For the text-containing cell, return its midpoint in (x, y) coordinate format. 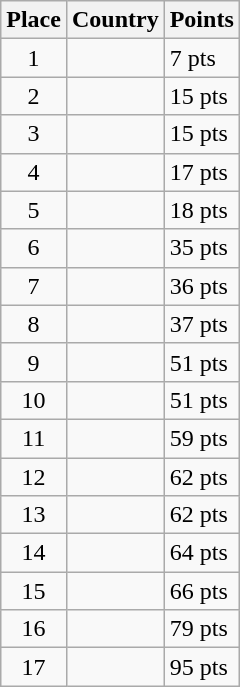
14 (34, 553)
15 (34, 591)
9 (34, 362)
10 (34, 400)
6 (34, 248)
17 pts (202, 172)
11 (34, 438)
Country (115, 20)
13 (34, 515)
7 pts (202, 58)
1 (34, 58)
7 (34, 286)
66 pts (202, 591)
79 pts (202, 629)
59 pts (202, 438)
12 (34, 477)
4 (34, 172)
37 pts (202, 324)
Points (202, 20)
16 (34, 629)
5 (34, 210)
Place (34, 20)
3 (34, 134)
17 (34, 667)
18 pts (202, 210)
35 pts (202, 248)
2 (34, 96)
36 pts (202, 286)
8 (34, 324)
64 pts (202, 553)
95 pts (202, 667)
